For the text-containing cell, return its midpoint in [x, y] coordinate format. 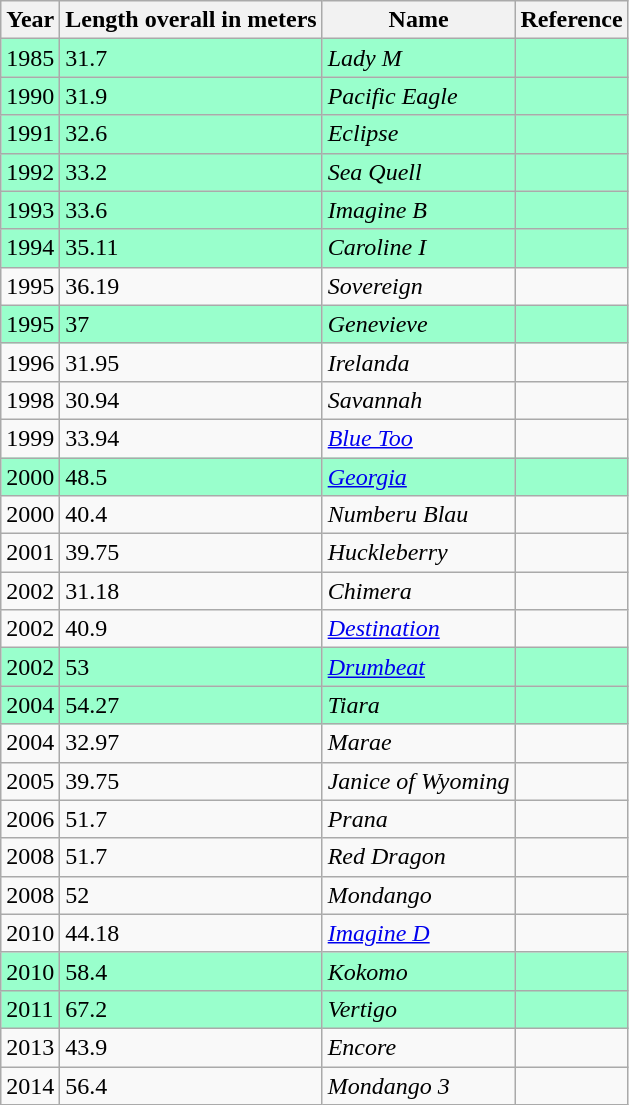
Georgia [418, 477]
31.95 [191, 362]
35.11 [191, 248]
1996 [30, 362]
36.19 [191, 286]
Mondango [418, 895]
2011 [30, 1009]
2006 [30, 819]
1992 [30, 172]
Sea Quell [418, 172]
1991 [30, 134]
2001 [30, 553]
1999 [30, 438]
1998 [30, 400]
40.9 [191, 629]
2005 [30, 781]
Length overall in meters [191, 20]
40.4 [191, 515]
Tiara [418, 705]
Imagine D [418, 933]
Caroline I [418, 248]
43.9 [191, 1047]
44.18 [191, 933]
31.18 [191, 591]
58.4 [191, 971]
53 [191, 667]
Drumbeat [418, 667]
54.27 [191, 705]
48.5 [191, 477]
Marae [418, 743]
32.97 [191, 743]
Kokomo [418, 971]
1994 [30, 248]
56.4 [191, 1085]
Blue Too [418, 438]
Janice of Wyoming [418, 781]
Eclipse [418, 134]
31.9 [191, 96]
31.7 [191, 58]
Destination [418, 629]
Reference [572, 20]
33.94 [191, 438]
Name [418, 20]
Mondango 3 [418, 1085]
2013 [30, 1047]
Imagine B [418, 210]
Pacific Eagle [418, 96]
Lady M [418, 58]
Encore [418, 1047]
Numberu Blau [418, 515]
Savannah [418, 400]
67.2 [191, 1009]
1990 [30, 96]
33.2 [191, 172]
Sovereign [418, 286]
Huckleberry [418, 553]
1985 [30, 58]
1993 [30, 210]
Red Dragon [418, 857]
52 [191, 895]
Chimera [418, 591]
Vertigo [418, 1009]
Year [30, 20]
37 [191, 324]
2014 [30, 1085]
Prana [418, 819]
30.94 [191, 400]
Genevieve [418, 324]
Irelanda [418, 362]
32.6 [191, 134]
33.6 [191, 210]
